Return (x, y) of the center of cell containing provided text 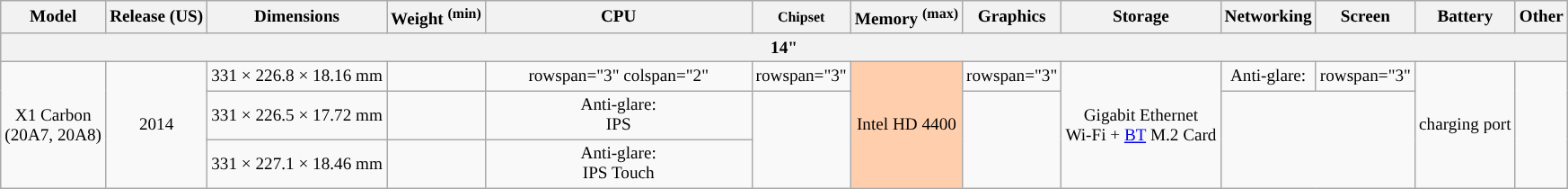
Other (1541, 18)
Anti-glare: (1268, 76)
Anti-glare: IPS Touch (618, 164)
Memory (max) (906, 18)
14" (785, 48)
charging port (1465, 125)
331 × 227.1 × 18.46 mm (297, 164)
Dimensions (297, 18)
Weight (min) (436, 18)
331 × 226.5 × 17.72 mm (297, 114)
Chipset (801, 18)
2014 (156, 125)
Intel HD 4400 (906, 125)
331 × 226.8 × 18.16 mm (297, 76)
Model (54, 18)
Battery (1465, 18)
Graphics (1012, 18)
Gigabit EthernetWi-Fi + BT M.2 Card (1141, 125)
Networking (1268, 18)
Release (US) (156, 18)
Anti-glare: IPS (618, 114)
rowspan="3" colspan="2" (618, 76)
Screen (1365, 18)
X1 Carbon (20A7, 20A8) (54, 125)
Storage (1141, 18)
CPU (618, 18)
